Return the (x, y) coordinate for the center point of the cell that contains the specified text.  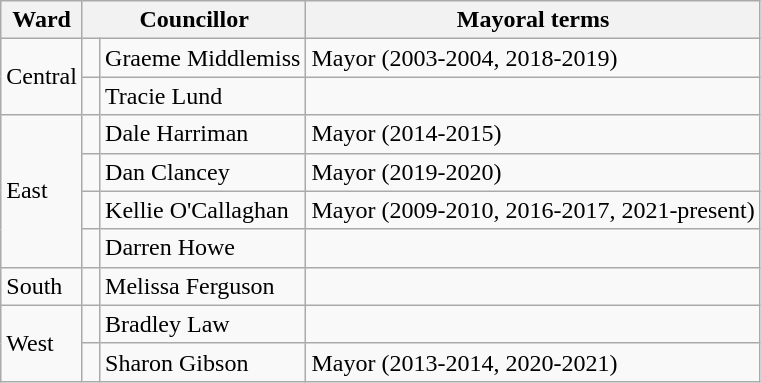
Sharon Gibson (203, 362)
Melissa Ferguson (203, 286)
Tracie Lund (203, 96)
Mayor (2003-2004, 2018-2019) (533, 58)
Central (42, 77)
Kellie O'Callaghan (203, 210)
Bradley Law (203, 324)
South (42, 286)
Dale Harriman (203, 134)
Mayoral terms (533, 20)
Graeme Middlemiss (203, 58)
Mayor (2009-2010, 2016-2017, 2021-present) (533, 210)
West (42, 343)
Councillor (194, 20)
Mayor (2013-2014, 2020-2021) (533, 362)
Mayor (2019-2020) (533, 172)
Mayor (2014-2015) (533, 134)
Ward (42, 20)
East (42, 191)
Darren Howe (203, 248)
Dan Clancey (203, 172)
